Provide the [x, y] coordinate of the cell's center where the given text is located.  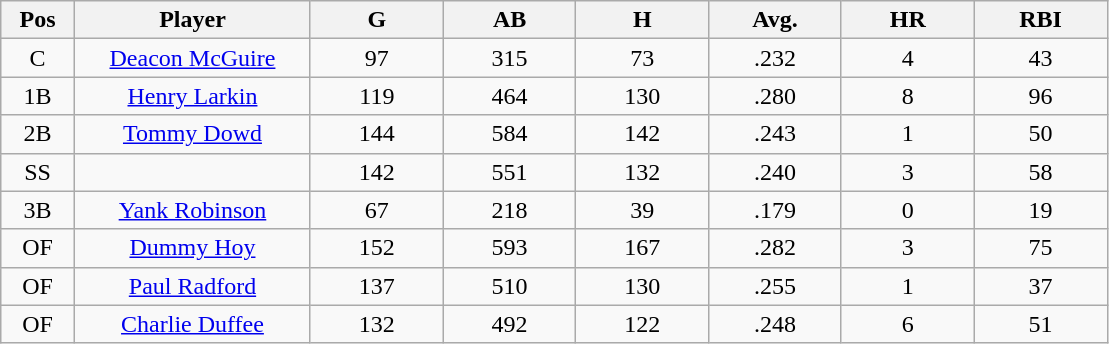
4 [908, 58]
G [376, 20]
Player [192, 20]
3B [38, 210]
AB [510, 20]
SS [38, 172]
Pos [38, 20]
593 [510, 248]
Tommy Dowd [192, 134]
Dummy Hoy [192, 248]
C [38, 58]
152 [376, 248]
51 [1040, 324]
144 [376, 134]
HR [908, 20]
43 [1040, 58]
551 [510, 172]
.255 [776, 286]
Henry Larkin [192, 96]
.232 [776, 58]
2B [38, 134]
19 [1040, 210]
119 [376, 96]
122 [642, 324]
1B [38, 96]
50 [1040, 134]
75 [1040, 248]
.240 [776, 172]
.282 [776, 248]
Charlie Duffee [192, 324]
.248 [776, 324]
8 [908, 96]
96 [1040, 96]
Yank Robinson [192, 210]
0 [908, 210]
73 [642, 58]
Deacon McGuire [192, 58]
492 [510, 324]
.179 [776, 210]
Paul Radford [192, 286]
315 [510, 58]
Avg. [776, 20]
97 [376, 58]
218 [510, 210]
H [642, 20]
39 [642, 210]
67 [376, 210]
510 [510, 286]
37 [1040, 286]
137 [376, 286]
.243 [776, 134]
58 [1040, 172]
.280 [776, 96]
167 [642, 248]
464 [510, 96]
6 [908, 324]
RBI [1040, 20]
584 [510, 134]
